Search for the cell housing the specified text and yield its [X, Y] center coordinate. 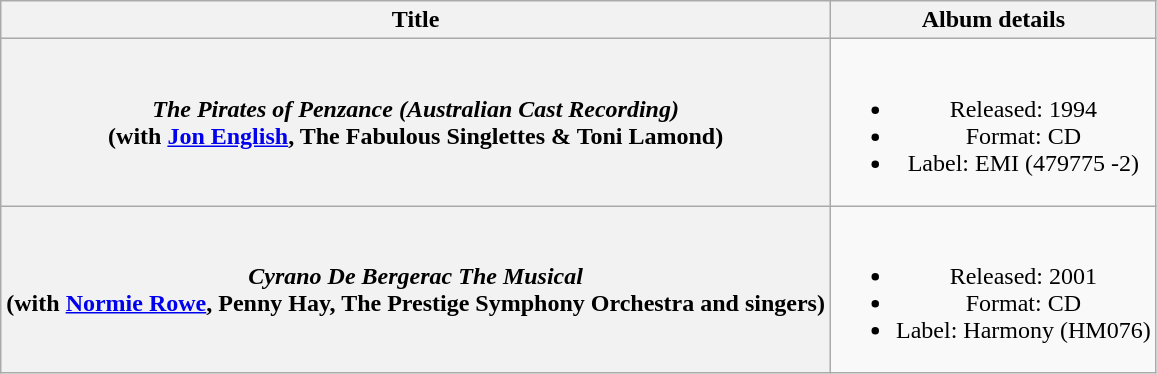
Cyrano De Bergerac The Musical (with Normie Rowe, Penny Hay, The Prestige Symphony Orchestra and singers) [416, 290]
Released: 2001Format: CDLabel: Harmony (HM076) [993, 290]
Album details [993, 20]
Released: 1994Format: CDLabel: EMI (479775 -2) [993, 122]
Title [416, 20]
The Pirates of Penzance (Australian Cast Recording) (with Jon English, The Fabulous Singlettes & Toni Lamond) [416, 122]
